Return (X, Y) of the center of cell containing provided text 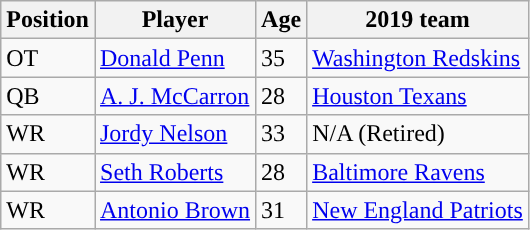
New England Patriots (418, 210)
35 (282, 58)
31 (282, 210)
Donald Penn (174, 58)
Player (174, 20)
Position (48, 20)
Antonio Brown (174, 210)
N/A (Retired) (418, 134)
33 (282, 134)
Houston Texans (418, 96)
Jordy Nelson (174, 134)
QB (48, 96)
2019 team (418, 20)
Baltimore Ravens (418, 172)
Washington Redskins (418, 58)
OT (48, 58)
A. J. McCarron (174, 96)
Seth Roberts (174, 172)
Age (282, 20)
